Scan for the cell matching the given text and deliver its [x, y] coordinate at center. 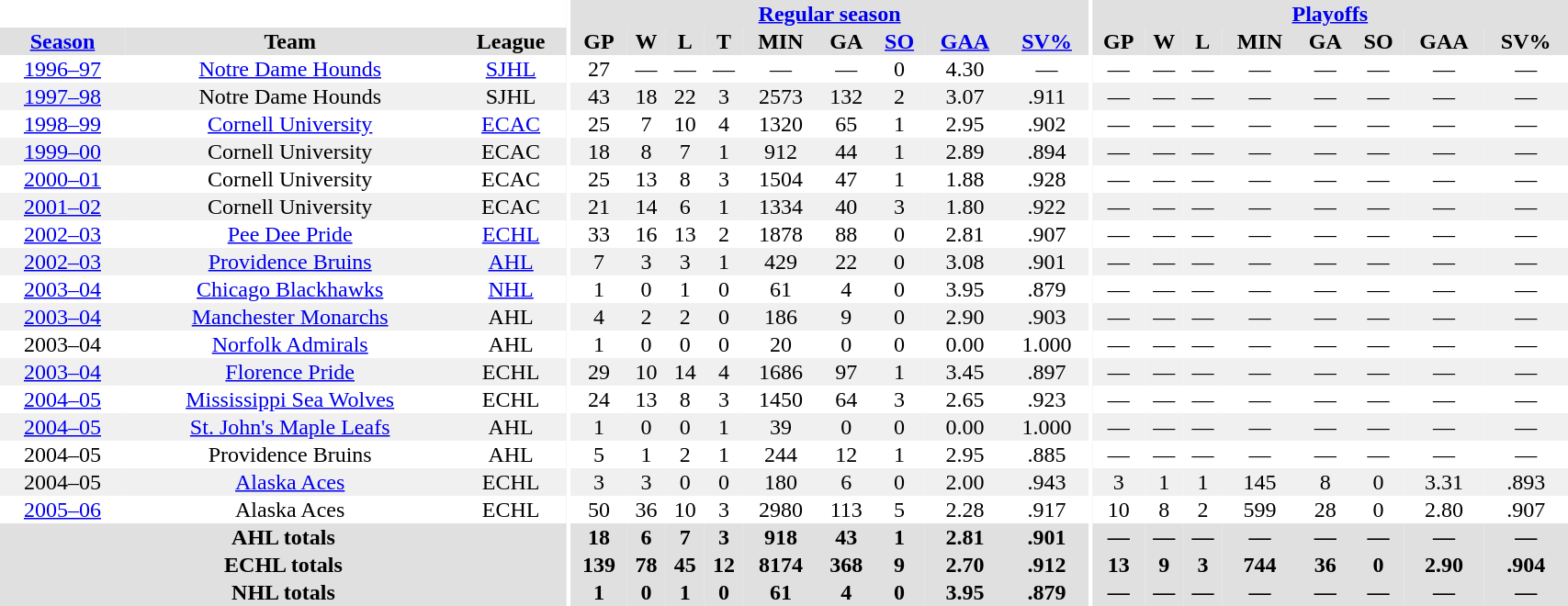
.911 [1047, 96]
2573 [781, 96]
113 [847, 510]
2.28 [964, 510]
3.31 [1444, 482]
ECHL totals [283, 565]
1320 [781, 124]
429 [781, 262]
.885 [1047, 454]
180 [781, 482]
20 [781, 344]
.903 [1047, 317]
97 [847, 372]
.917 [1047, 510]
33 [599, 234]
.904 [1526, 565]
2.80 [1444, 510]
Manchester Monarchs [290, 317]
.897 [1047, 372]
8174 [781, 565]
.923 [1047, 399]
50 [599, 510]
.902 [1047, 124]
3.07 [964, 96]
47 [847, 179]
1686 [781, 372]
Team [290, 41]
145 [1259, 482]
2001–02 [62, 207]
NHL [511, 289]
1504 [781, 179]
744 [1259, 565]
.894 [1047, 151]
T [724, 41]
918 [781, 537]
.912 [1047, 565]
39 [781, 427]
186 [781, 317]
NHL totals [283, 592]
3.45 [964, 372]
Regular season [829, 14]
Season [62, 41]
78 [646, 565]
27 [599, 69]
2000–01 [62, 179]
24 [599, 399]
1.80 [964, 207]
45 [685, 565]
1997–98 [62, 96]
.893 [1526, 482]
Norfolk Admirals [290, 344]
1450 [781, 399]
4.30 [964, 69]
League [511, 41]
1999–00 [62, 151]
1996–97 [62, 69]
244 [781, 454]
1334 [781, 207]
St. John's Maple Leafs [290, 427]
28 [1325, 510]
Pee Dee Pride [290, 234]
1878 [781, 234]
2.89 [964, 151]
21 [599, 207]
65 [847, 124]
Mississippi Sea Wolves [290, 399]
29 [599, 372]
599 [1259, 510]
2.65 [964, 399]
Florence Pride [290, 372]
2.00 [964, 482]
AHL totals [283, 537]
44 [847, 151]
Chicago Blackhawks [290, 289]
.943 [1047, 482]
368 [847, 565]
.928 [1047, 179]
2005–06 [62, 510]
139 [599, 565]
1998–99 [62, 124]
88 [847, 234]
1.88 [964, 179]
.922 [1047, 207]
2980 [781, 510]
3.08 [964, 262]
16 [646, 234]
2.70 [964, 565]
912 [781, 151]
40 [847, 207]
64 [847, 399]
Playoffs [1330, 14]
132 [847, 96]
